Extract the (x, y) coordinate from the center of the cell holding the provided text.  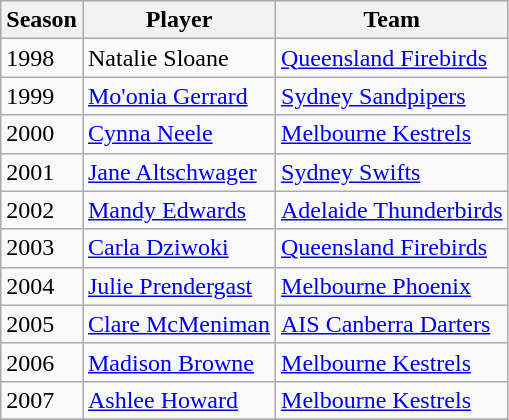
Clare McMeniman (178, 324)
AIS Canberra Darters (392, 324)
2004 (42, 286)
2007 (42, 400)
Julie Prendergast (178, 286)
Jane Altschwager (178, 172)
2002 (42, 210)
Player (178, 20)
Sydney Swifts (392, 172)
Mo'onia Gerrard (178, 96)
Madison Browne (178, 362)
2000 (42, 134)
Melbourne Phoenix (392, 286)
1998 (42, 58)
Adelaide Thunderbirds (392, 210)
Natalie Sloane (178, 58)
2005 (42, 324)
Cynna Neele (178, 134)
Season (42, 20)
Sydney Sandpipers (392, 96)
1999 (42, 96)
Carla Dziwoki (178, 248)
Mandy Edwards (178, 210)
2001 (42, 172)
2006 (42, 362)
Team (392, 20)
2003 (42, 248)
Ashlee Howard (178, 400)
